Determine the (x, y) coordinate at the center of the cell enclosing the given text.  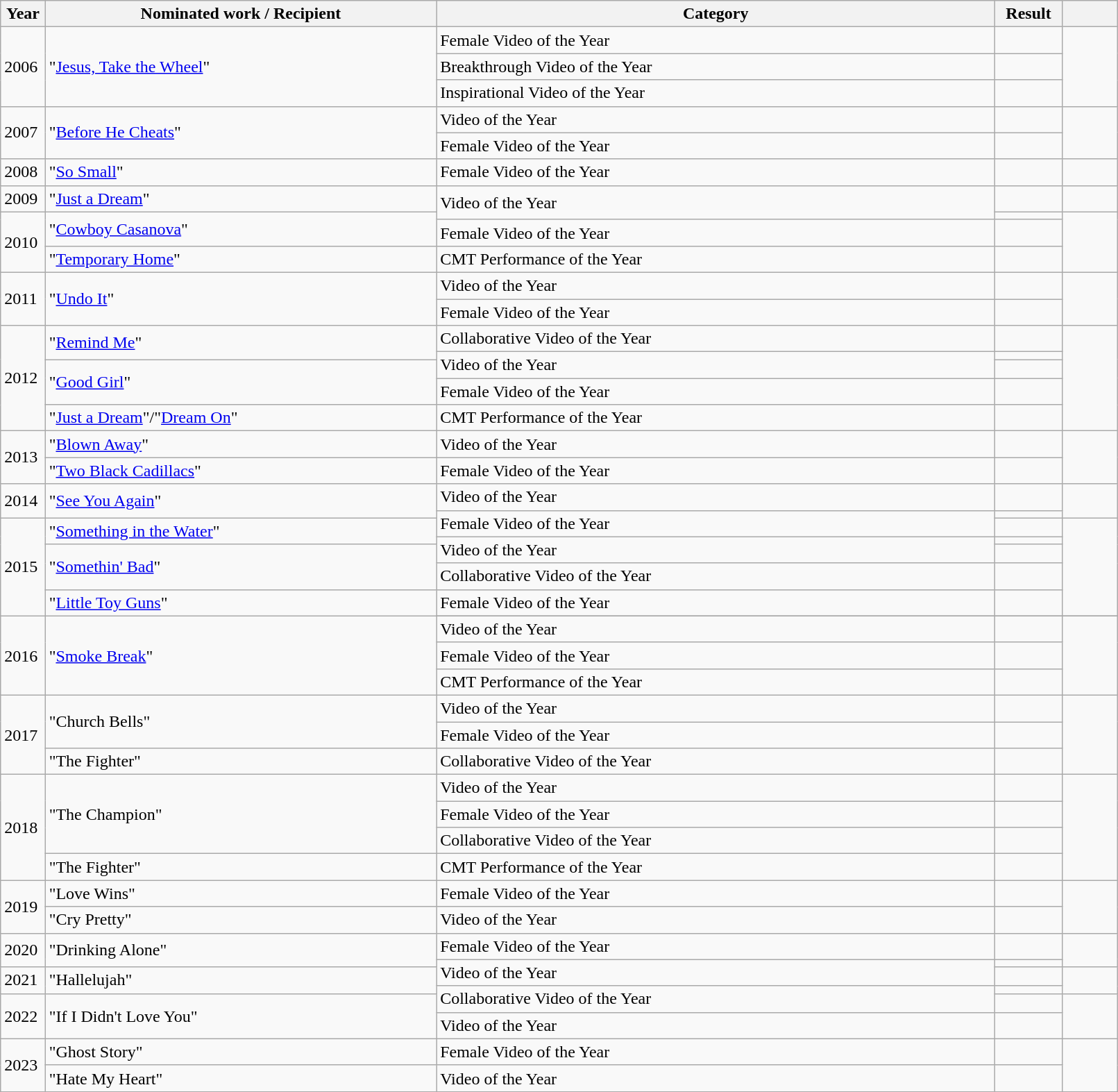
"Something in the Water" (241, 531)
2020 (23, 950)
2012 (23, 378)
2018 (23, 828)
2022 (23, 1016)
"Little Toy Guns" (241, 603)
2017 (23, 734)
"So Small" (241, 172)
"Remind Me" (241, 343)
"Just a Dream" (241, 199)
2010 (23, 242)
2013 (23, 457)
"Just a Dream"/"Dream On" (241, 418)
2015 (23, 566)
"Smoke Break" (241, 655)
"Love Wins" (241, 893)
"Jesus, Take the Wheel" (241, 67)
"See You Again" (241, 501)
"Two Black Cadillacs" (241, 471)
"Undo It" (241, 299)
2016 (23, 655)
"Cry Pretty" (241, 920)
2006 (23, 67)
Result (1028, 14)
2021 (23, 980)
"Blown Away" (241, 444)
Year (23, 14)
"The Champion" (241, 814)
2023 (23, 1065)
2007 (23, 133)
"Good Girl" (241, 382)
"Before He Cheats" (241, 133)
2011 (23, 299)
"Ghost Story" (241, 1052)
"Hallelujah" (241, 980)
"Somethin' Bad" (241, 566)
"Drinking Alone" (241, 950)
"Cowboy Casanova" (241, 229)
2019 (23, 907)
Inspirational Video of the Year (716, 93)
"Hate My Heart" (241, 1078)
Category (716, 14)
"If I Didn't Love You" (241, 1016)
Breakthrough Video of the Year (716, 67)
2009 (23, 199)
"Church Bells" (241, 721)
"Temporary Home" (241, 259)
Nominated work / Recipient (241, 14)
2014 (23, 501)
2008 (23, 172)
